From the cell containing the given text, extract its center point as (X, Y) coordinate. 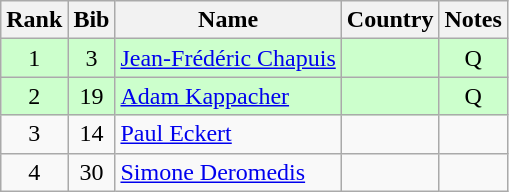
Country (390, 20)
19 (92, 96)
4 (34, 172)
Name (228, 20)
Paul Eckert (228, 134)
30 (92, 172)
14 (92, 134)
Simone Deromedis (228, 172)
1 (34, 58)
Notes (473, 20)
2 (34, 96)
Rank (34, 20)
Adam Kappacher (228, 96)
Jean-Frédéric Chapuis (228, 58)
Bib (92, 20)
